Extract the [x, y] coordinate from the center of the cell holding the provided text.  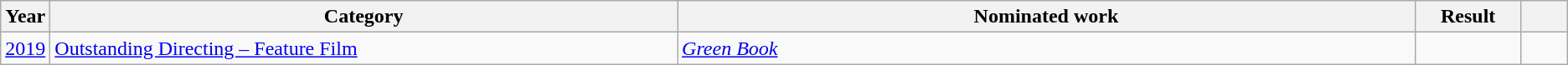
Green Book [1047, 48]
2019 [25, 48]
Year [25, 17]
Result [1467, 17]
Outstanding Directing – Feature Film [364, 48]
Category [364, 17]
Nominated work [1047, 17]
